Detect which cell encompasses the target text, then output its (X, Y) center coordinate. 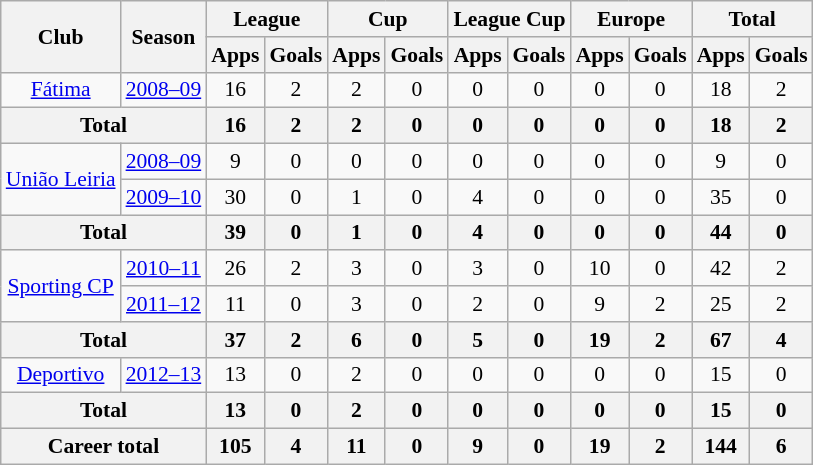
Europe (632, 19)
League Cup (509, 19)
Sporting CP (61, 286)
105 (235, 447)
37 (235, 340)
44 (721, 233)
10 (600, 269)
League (266, 19)
União Leiria (61, 180)
144 (721, 447)
Season (164, 36)
Cup (388, 19)
42 (721, 269)
67 (721, 340)
Deportivo (61, 375)
39 (235, 233)
Club (61, 36)
Fátima (61, 90)
Career total (104, 447)
2009–10 (164, 197)
35 (721, 197)
2011–12 (164, 304)
30 (235, 197)
2010–11 (164, 269)
2012–13 (164, 375)
25 (721, 304)
5 (478, 340)
26 (235, 269)
